Extract the (X, Y) coordinate from the center of the cell holding the provided text.  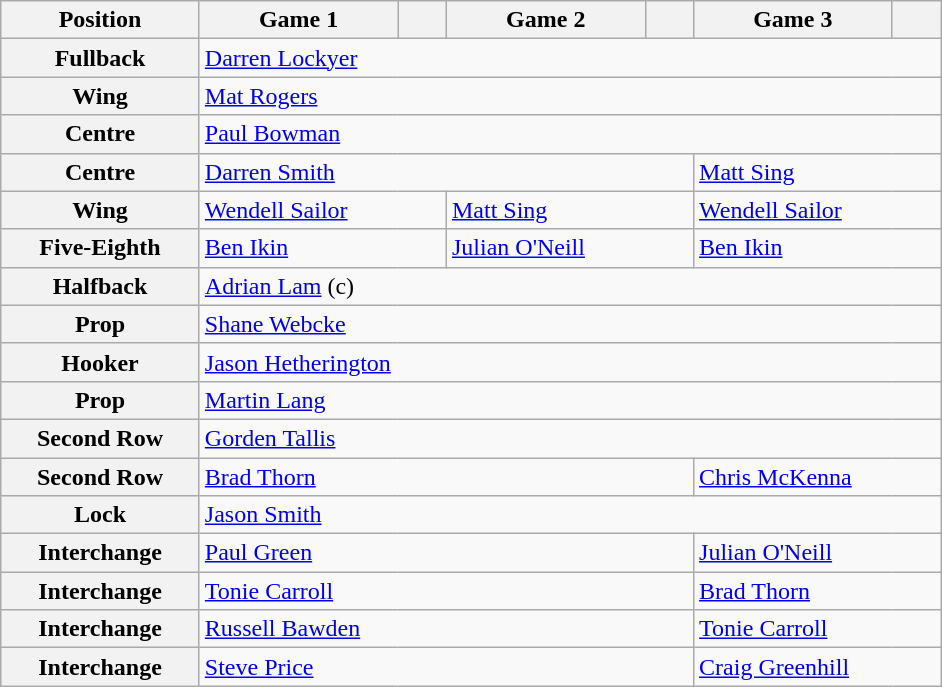
Position (100, 20)
Steve Price (446, 667)
Darren Smith (446, 172)
Game 2 (546, 20)
Game 1 (298, 20)
Halfback (100, 286)
Gorden Tallis (570, 438)
Jason Hetherington (570, 362)
Chris McKenna (818, 477)
Martin Lang (570, 400)
Shane Webcke (570, 324)
Lock (100, 515)
Game 3 (794, 20)
Mat Rogers (570, 96)
Adrian Lam (c) (570, 286)
Craig Greenhill (818, 667)
Paul Bowman (570, 134)
Fullback (100, 58)
Paul Green (446, 553)
Darren Lockyer (570, 58)
Five-Eighth (100, 248)
Russell Bawden (446, 629)
Hooker (100, 362)
Jason Smith (570, 515)
